Output the [X, Y] coordinate of the center of the cell containing the given text.  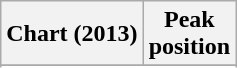
Peakposition [189, 34]
Chart (2013) [72, 34]
